Scan for the cell matching the given text and deliver its (x, y) coordinate at center. 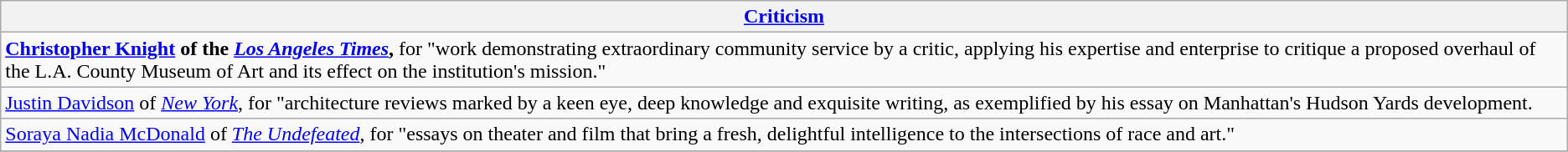
Criticism (784, 17)
